Output the [x, y] coordinate of the center of the cell containing the given text.  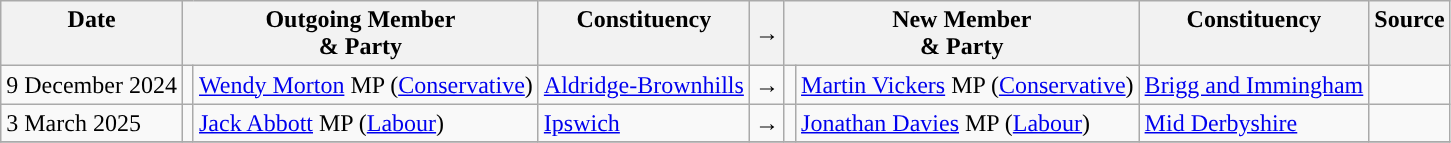
New Member& Party [962, 34]
Date [92, 34]
Mid Derbyshire [1254, 123]
Ipswich [644, 123]
Jonathan Davies MP (Labour) [968, 123]
3 March 2025 [92, 123]
Aldridge-Brownhills [644, 85]
Jack Abbott MP (Labour) [366, 123]
Source [1410, 34]
Wendy Morton MP (Conservative) [366, 85]
Outgoing Member& Party [360, 34]
9 December 2024 [92, 85]
Martin Vickers MP (Conservative) [968, 85]
Brigg and Immingham [1254, 85]
